Capture the cell that displays the provided text and extract its (x, y) central coordinate. 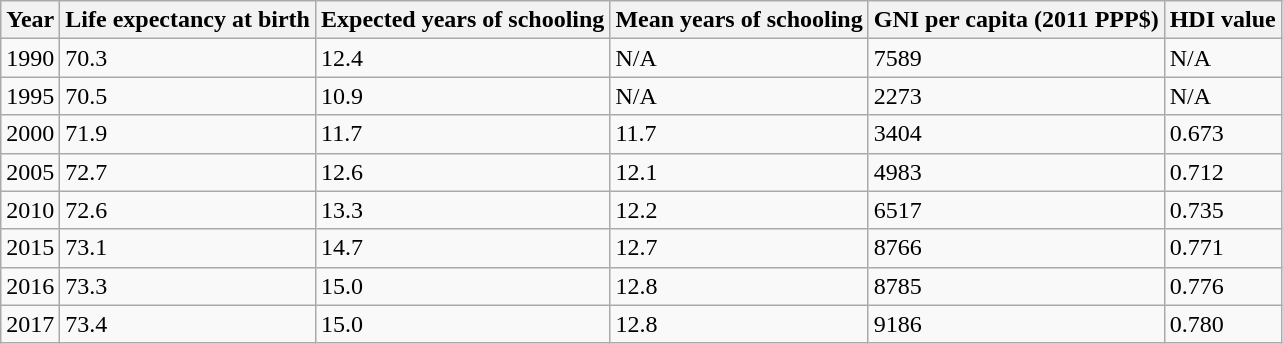
10.9 (462, 96)
0.771 (1222, 248)
Year (30, 20)
73.4 (188, 324)
0.712 (1222, 172)
0.780 (1222, 324)
73.3 (188, 286)
2010 (30, 210)
2005 (30, 172)
8785 (1016, 286)
12.6 (462, 172)
72.6 (188, 210)
Expected years of schooling (462, 20)
Mean years of schooling (739, 20)
3404 (1016, 134)
1995 (30, 96)
6517 (1016, 210)
8766 (1016, 248)
70.3 (188, 58)
0.673 (1222, 134)
0.776 (1222, 286)
1990 (30, 58)
12.7 (739, 248)
HDI value (1222, 20)
12.2 (739, 210)
0.735 (1222, 210)
71.9 (188, 134)
2273 (1016, 96)
72.7 (188, 172)
2017 (30, 324)
73.1 (188, 248)
4983 (1016, 172)
9186 (1016, 324)
12.1 (739, 172)
2000 (30, 134)
2016 (30, 286)
70.5 (188, 96)
GNI per capita (2011 PPP$) (1016, 20)
13.3 (462, 210)
Life expectancy at birth (188, 20)
7589 (1016, 58)
12.4 (462, 58)
14.7 (462, 248)
2015 (30, 248)
